Provide the [X, Y] coordinate of the cell's center where the given text is located.  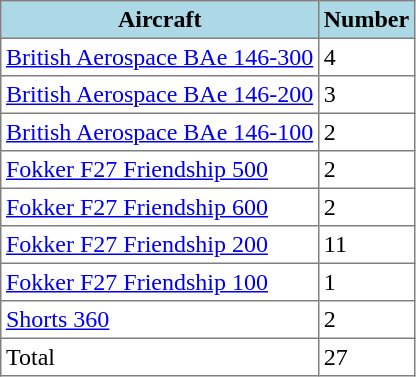
Fokker F27 Friendship 100 [160, 282]
27 [367, 357]
4 [367, 57]
Aircraft [160, 20]
Fokker F27 Friendship 600 [160, 207]
British Aerospace BAe 146-300 [160, 57]
Fokker F27 Friendship 200 [160, 245]
11 [367, 245]
Shorts 360 [160, 320]
British Aerospace BAe 146-100 [160, 132]
Fokker F27 Friendship 500 [160, 170]
Total [160, 357]
British Aerospace BAe 146-200 [160, 95]
Number [367, 20]
1 [367, 282]
3 [367, 95]
